Identify which cell holds the provided text, then report its [x, y] central coordinate. 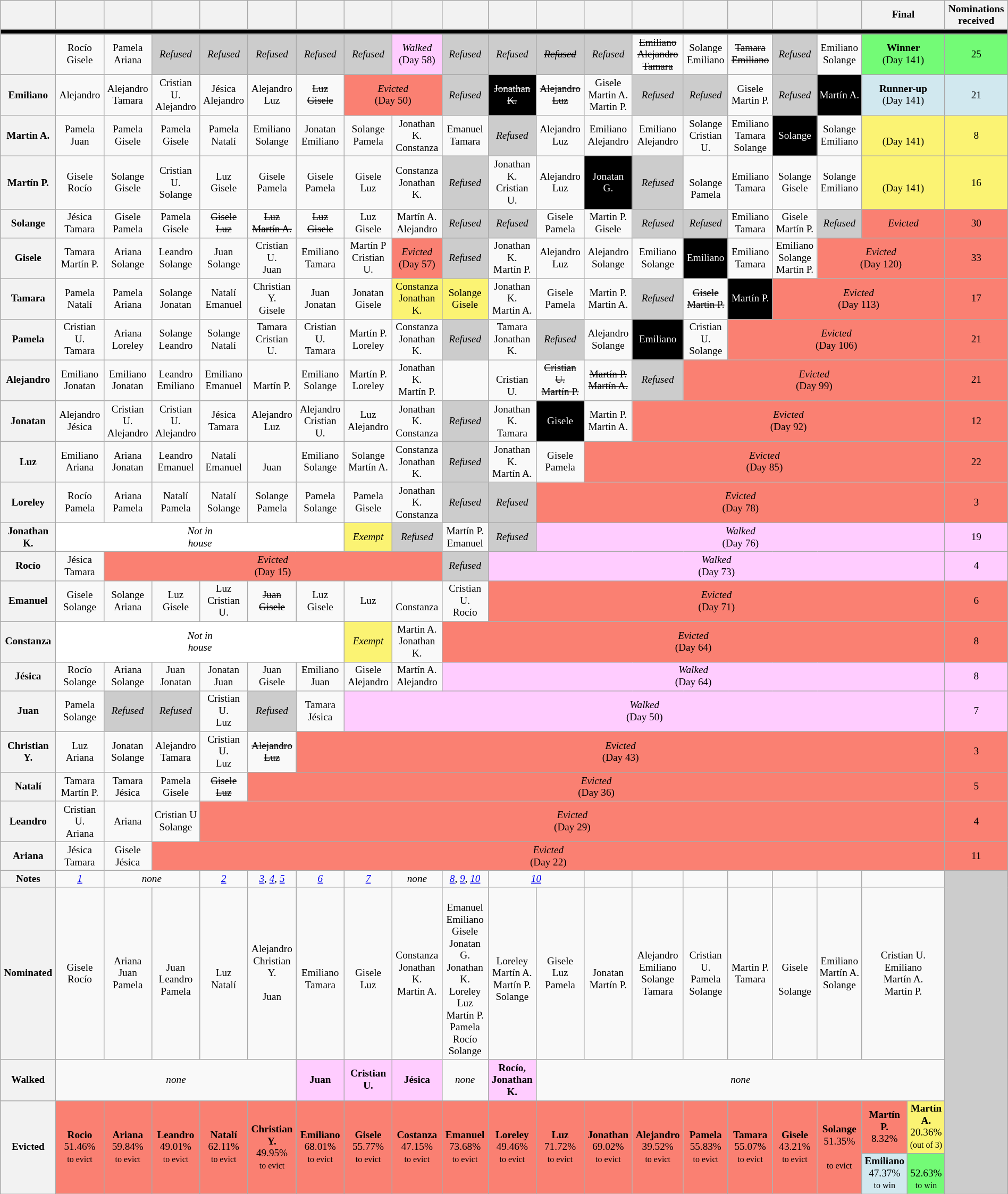
NatalíSolange [224, 503]
Jonathan K.Cristian U. [512, 183]
Luz Ariana [80, 752]
Winner (Day 141) [903, 54]
RocíoSolange [80, 676]
SolangeLeandro [175, 339]
Christian Y. [28, 752]
Cristian U.Martín P. [560, 381]
Ariana59.84%to evict [128, 1147]
Jonatan [28, 421]
5 [976, 786]
Cristian U. Alejandro [128, 421]
Loreley [28, 503]
Alejandro 39.52%to evict [658, 1147]
SolangeMartín A. [368, 461]
Leandro [28, 822]
12 [976, 421]
Cristian U.EmilianoMartín A.Martín P. [903, 973]
Natalí [28, 786]
Evicted(Day 50) [393, 95]
LuzNatalí [224, 973]
LoreleyMartín A.Martín P.Solange [512, 973]
RocíoPamela [80, 503]
Rocio51.46%to evict [80, 1147]
Cristian U.Ariana [80, 822]
22 [976, 461]
ArianaPamela [128, 503]
33 [976, 258]
25 [976, 54]
EmilianoAlejandroTamara [658, 54]
SolangeCristian U. [705, 136]
Nominations received [976, 15]
Jonatan G. [608, 183]
Evicted(Day 36) [597, 786]
GiseleMartin A.Martin P. [608, 95]
GiseleAlejandro [368, 676]
Costanza47.15%to evict [417, 1147]
AlejandroCristian U. [320, 421]
Walked (Day 73) [717, 566]
PamelaJuan [80, 136]
JonatanSolange [128, 752]
EmilianoMartín A.Solange [839, 973]
Evicted(Day 99) [814, 381]
TamaraEmiliano [750, 54]
Christian Y.Gisele [272, 299]
17 [976, 299]
Cristian U.Rocío [465, 601]
JonatanEmiliano [320, 136]
TamaraJonathan K. [512, 339]
LeandroSolange [175, 258]
Martin P.Tamara [750, 973]
30 [976, 223]
Cristian U.Juan [272, 258]
Solange51.35%to evict [839, 1147]
JonatanGisele [368, 299]
LeandroEmanuel [175, 461]
GiseleMartín P. [795, 223]
16 [976, 183]
2 [224, 879]
ArianaJuanPamela [128, 973]
Pamela [28, 339]
EmilianoSolangeMartín P. [795, 258]
Evicted(Day 22) [548, 856]
JésicaAlejandro [224, 95]
EmanuelTamara [465, 136]
Martín P.Emanuel [465, 537]
Evicted(Day 71) [717, 601]
Gisele55.77%to evict [368, 1147]
Natalí62.11%to evict [224, 1147]
11 [976, 856]
Nominated [28, 973]
Tamara [28, 299]
Martín PCristian U. [368, 258]
Martín A.20.36%(out of 3) [926, 1127]
AlejandroJésica [80, 421]
Emiliano68.01%to evict [320, 1147]
LeandroEmiliano [175, 381]
52.63%to win [926, 1174]
Christian Y.49.95%to evict [272, 1147]
19 [976, 537]
TamaraCristian U. [272, 339]
LuzMartín A. [272, 223]
Walked (Day 64) [693, 676]
Runner-up (Day 141) [903, 95]
Jonathan K.Tamara [512, 421]
EmilianoEmanuel [224, 381]
Evicted(Day 92) [788, 421]
Martín P.8.32% [885, 1127]
Emanuel [28, 601]
Pamela55.83%to evict [705, 1147]
1 [80, 879]
GiseleJésica [128, 856]
3, 4, 5 [272, 879]
Emiliano47.37%to win [885, 1174]
Cristian USolange [175, 822]
AlejandroChristian Y.Juan [272, 973]
RocíoGisele [80, 54]
Evicted(Day 120) [881, 258]
Luz71.72%to evict [560, 1147]
Evicted(Day 15) [273, 566]
Gisele43.21%to evict [795, 1147]
JonatanMartín P. [608, 973]
Evicted(Day 29) [573, 822]
Final [903, 15]
EmilianoJuan [320, 676]
ArianaLoreley [128, 339]
Evicted(Day 78) [740, 503]
Leandro49.01%to evict [175, 1147]
Walked [28, 1080]
Tamara55.07%to evict [750, 1147]
Martín A.Jonathan K. [417, 641]
Walked (Day 58) [417, 54]
Walked (Day 76) [740, 537]
Evicted(Day 106) [836, 339]
SolangeNatalí [224, 339]
EmilianoTamaraSolange [750, 136]
JuanLeandroPamela [175, 973]
GiseleLuzPamela [560, 973]
Evicted(Day 113) [859, 299]
NatalíPamela [175, 503]
Martín P.Martín A. [608, 381]
Evicted(Day 43) [620, 752]
LuzAlejandro [368, 421]
Emanuel73.68%to evict [465, 1147]
JuanSolange [224, 258]
Loreley 49.46%to evict [512, 1147]
Rocío, Jonathan K. [512, 1080]
Rocío [28, 566]
10 [536, 879]
Cristian U.PamelaSolange [705, 973]
SolangeAriana [128, 601]
Evicted(Day 64) [693, 641]
EmilianoAriana [80, 461]
Jonathan 69.02%to evict [608, 1147]
ArianaJonatan [128, 461]
Martin P.Gisele [608, 223]
ConstanzaJonathan K.Martín A. [417, 973]
LuzCristian U. [224, 601]
Evicted(Day 57) [417, 258]
AlejandroEmilianoSolangeTamara [658, 973]
JonatanJuan [224, 676]
Notes [28, 879]
8, 9, 10 [465, 879]
EmanuelEmilianoGiseleJonatan G.Jonathan K.LoreleyLuzMartín P.PamelaRocíoSolange [465, 973]
SolangeJonatan [175, 299]
Walked (Day 50) [644, 711]
Evicted(Day 85) [765, 461]
